Identify which cell holds the provided text, then report its (x, y) central coordinate. 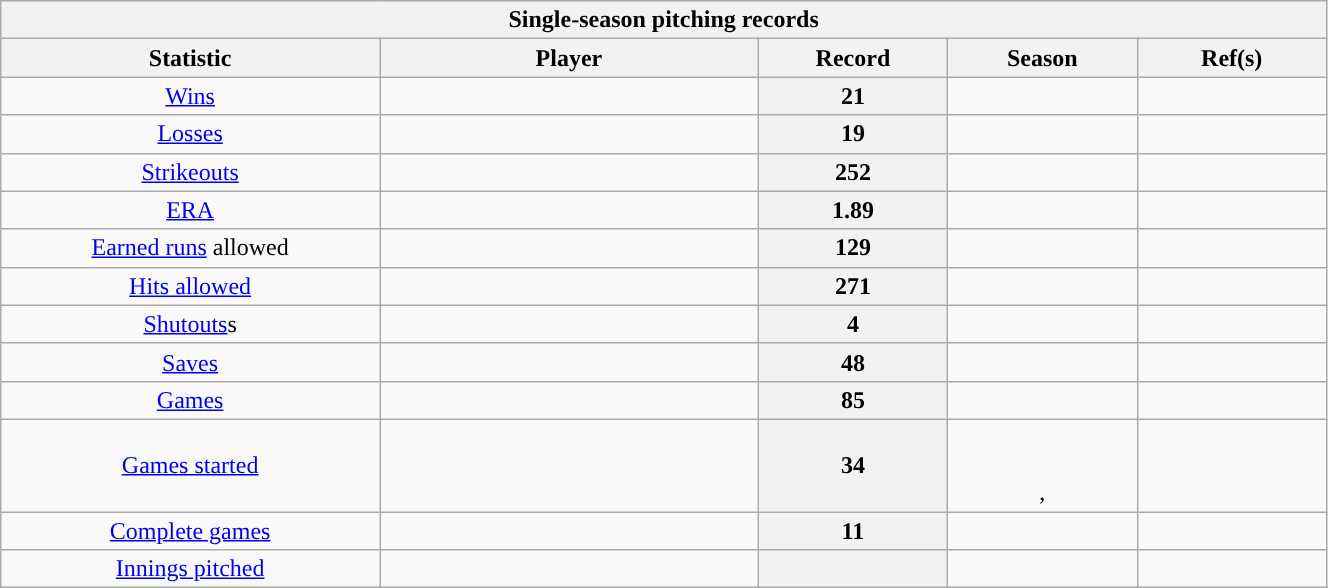
85 (852, 400)
Statistic (190, 58)
19 (852, 134)
271 (852, 286)
Ref(s) (1232, 58)
252 (852, 172)
Losses (190, 134)
Strikeouts (190, 172)
21 (852, 96)
1.89 (852, 210)
11 (852, 531)
, (1042, 465)
Season (1042, 58)
4 (852, 324)
Shutoutss (190, 324)
Hits allowed (190, 286)
Player (570, 58)
ERA (190, 210)
Games (190, 400)
Innings pitched (190, 569)
Single-season pitching records (664, 20)
48 (852, 362)
Earned runs allowed (190, 248)
Games started (190, 465)
Wins (190, 96)
Saves (190, 362)
129 (852, 248)
Record (852, 58)
Complete games (190, 531)
34 (852, 465)
